Locate the cell with the specified text and output its [x, y] center coordinate. 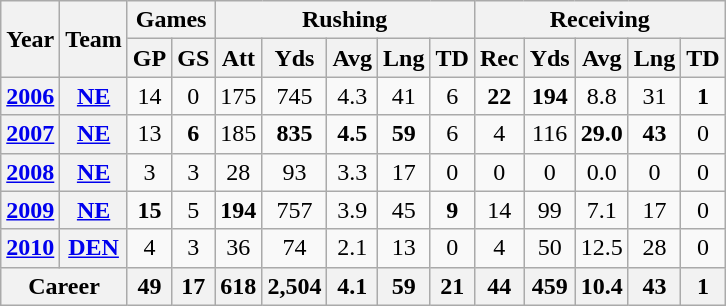
GP [149, 58]
116 [550, 134]
22 [499, 96]
Receiving [600, 20]
2,504 [294, 286]
835 [294, 134]
2007 [30, 134]
8.8 [602, 96]
9 [452, 210]
4.1 [352, 286]
44 [499, 286]
GS [194, 58]
49 [149, 286]
Att [238, 58]
31 [654, 96]
Games [170, 20]
757 [294, 210]
45 [404, 210]
Year [30, 39]
459 [550, 286]
DEN [94, 248]
74 [294, 248]
Rec [499, 58]
36 [238, 248]
2008 [30, 172]
7.1 [602, 210]
4.5 [352, 134]
0.0 [602, 172]
2009 [30, 210]
618 [238, 286]
4.3 [352, 96]
50 [550, 248]
93 [294, 172]
2.1 [352, 248]
99 [550, 210]
175 [238, 96]
745 [294, 96]
Career [64, 286]
3.3 [352, 172]
2010 [30, 248]
10.4 [602, 286]
2006 [30, 96]
Team [94, 39]
29.0 [602, 134]
5 [194, 210]
3.9 [352, 210]
21 [452, 286]
185 [238, 134]
41 [404, 96]
15 [149, 210]
Rushing [345, 20]
12.5 [602, 248]
